Pinpoint the cell where the given text exists, returning its (x, y) midpoint coordinate. 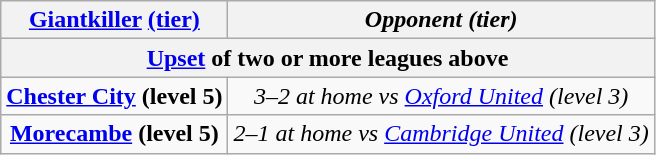
Giantkiller (tier) (114, 20)
3–2 at home vs Oxford United (level 3) (441, 96)
Morecambe (level 5) (114, 134)
Opponent (tier) (441, 20)
Chester City (level 5) (114, 96)
Upset of two or more leagues above (328, 58)
2–1 at home vs Cambridge United (level 3) (441, 134)
